Find where the given text appears and provide that cell's center as [X, Y] coordinate. 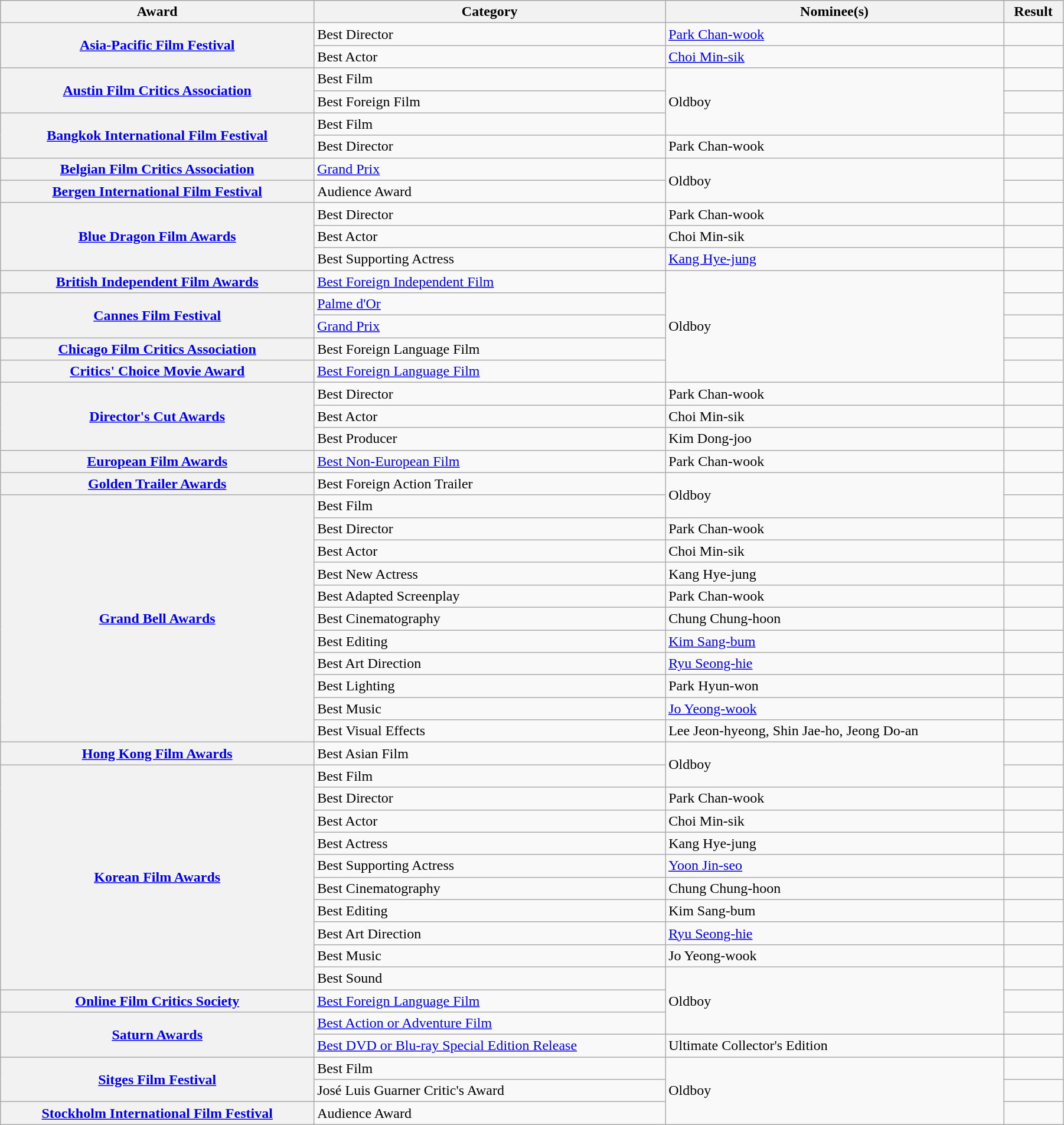
Best Sound [490, 978]
Best Lighting [490, 686]
Sitges Film Festival [157, 1080]
European Film Awards [157, 461]
Online Film Critics Society [157, 1001]
Chicago Film Critics Association [157, 349]
Park Hyun-won [835, 686]
Best Foreign Film [490, 102]
Bangkok International Film Festival [157, 135]
Kim Dong-joo [835, 439]
Best Actress [490, 843]
Stockholm International Film Festival [157, 1113]
Asia-Pacific Film Festival [157, 45]
Best New Actress [490, 573]
Award [157, 12]
Yoon Jin-seo [835, 866]
Bergen International Film Festival [157, 191]
Best Foreign Independent Film [490, 282]
British Independent Film Awards [157, 282]
Best Adapted Screenplay [490, 596]
Best Asian Film [490, 754]
Best Producer [490, 439]
Golden Trailer Awards [157, 484]
Ultimate Collector's Edition [835, 1046]
José Luis Guarner Critic's Award [490, 1091]
Best Foreign Action Trailer [490, 484]
Lee Jeon-hyeong, Shin Jae-ho, Jeong Do-an [835, 731]
Hong Kong Film Awards [157, 754]
Saturn Awards [157, 1035]
Critics' Choice Movie Award [157, 371]
Best DVD or Blu-ray Special Edition Release [490, 1046]
Best Non-European Film [490, 461]
Palme d'Or [490, 304]
Belgian Film Critics Association [157, 169]
Nominee(s) [835, 12]
Cannes Film Festival [157, 315]
Best Action or Adventure Film [490, 1023]
Austin Film Critics Association [157, 90]
Korean Film Awards [157, 878]
Result [1033, 12]
Blue Dragon Film Awards [157, 236]
Category [490, 12]
Best Visual Effects [490, 731]
Grand Bell Awards [157, 619]
Director's Cut Awards [157, 416]
